Return the (x, y) coordinate for the center point of the cell that contains the specified text.  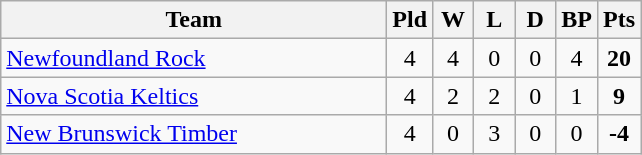
9 (618, 96)
1 (577, 96)
Nova Scotia Keltics (194, 96)
3 (494, 134)
Team (194, 20)
-4 (618, 134)
W (454, 20)
Newfoundland Rock (194, 58)
20 (618, 58)
New Brunswick Timber (194, 134)
Pld (410, 20)
D (536, 20)
L (494, 20)
BP (577, 20)
Pts (618, 20)
